Pinpoint the cell where the given text exists, returning its (X, Y) midpoint coordinate. 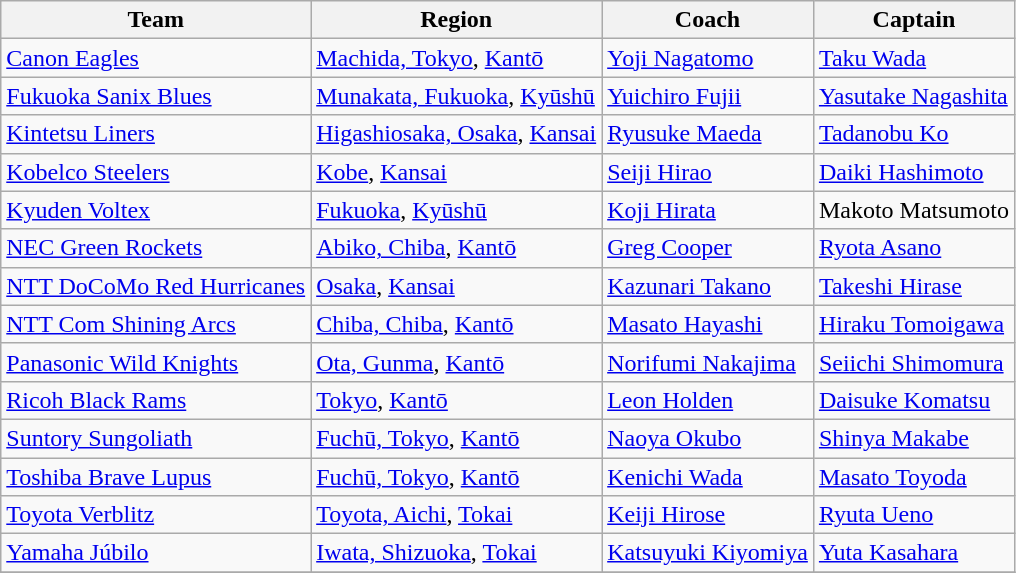
Masato Toyoda (914, 477)
Yuichiro Fujii (708, 96)
Kyuden Voltex (156, 210)
Chiba, Chiba, Kantō (456, 324)
Taku Wada (914, 58)
Daiki Hashimoto (914, 172)
Shinya Makabe (914, 438)
Higashiosaka, Osaka, Kansai (456, 134)
Osaka, Kansai (456, 286)
Yuta Kasahara (914, 553)
NTT DoCoMo Red Hurricanes (156, 286)
Kobe, Kansai (456, 172)
Hiraku Tomoigawa (914, 324)
Fukuoka Sanix Blues (156, 96)
Tadanobu Ko (914, 134)
Yasutake Nagashita (914, 96)
Kazunari Takano (708, 286)
NEC Green Rockets (156, 248)
Captain (914, 20)
Coach (708, 20)
Yoji Nagatomo (708, 58)
Munakata, Fukuoka, Kyūshū (456, 96)
Katsuyuki Kiyomiya (708, 553)
Keiji Hirose (708, 515)
Suntory Sungoliath (156, 438)
Toshiba Brave Lupus (156, 477)
Ryota Asano (914, 248)
Makoto Matsumoto (914, 210)
Yamaha Júbilo (156, 553)
Toyota, Aichi, Tokai (456, 515)
Iwata, Shizuoka, Tokai (456, 553)
Kobelco Steelers (156, 172)
Ryusuke Maeda (708, 134)
Ryuta Ueno (914, 515)
Takeshi Hirase (914, 286)
Greg Cooper (708, 248)
Seiji Hirao (708, 172)
Norifumi Nakajima (708, 362)
Ricoh Black Rams (156, 400)
Region (456, 20)
Abiko, Chiba, Kantō (456, 248)
Canon Eagles (156, 58)
Leon Holden (708, 400)
Koji Hirata (708, 210)
Machida, Tokyo, Kantō (456, 58)
Naoya Okubo (708, 438)
NTT Com Shining Arcs (156, 324)
Toyota Verblitz (156, 515)
Masato Hayashi (708, 324)
Tokyo, Kantō (456, 400)
Fukuoka, Kyūshū (456, 210)
Team (156, 20)
Panasonic Wild Knights (156, 362)
Seiichi Shimomura (914, 362)
Ota, Gunma, Kantō (456, 362)
Kintetsu Liners (156, 134)
Daisuke Komatsu (914, 400)
Kenichi Wada (708, 477)
